Locate the cell with the specified text and output its [X, Y] center coordinate. 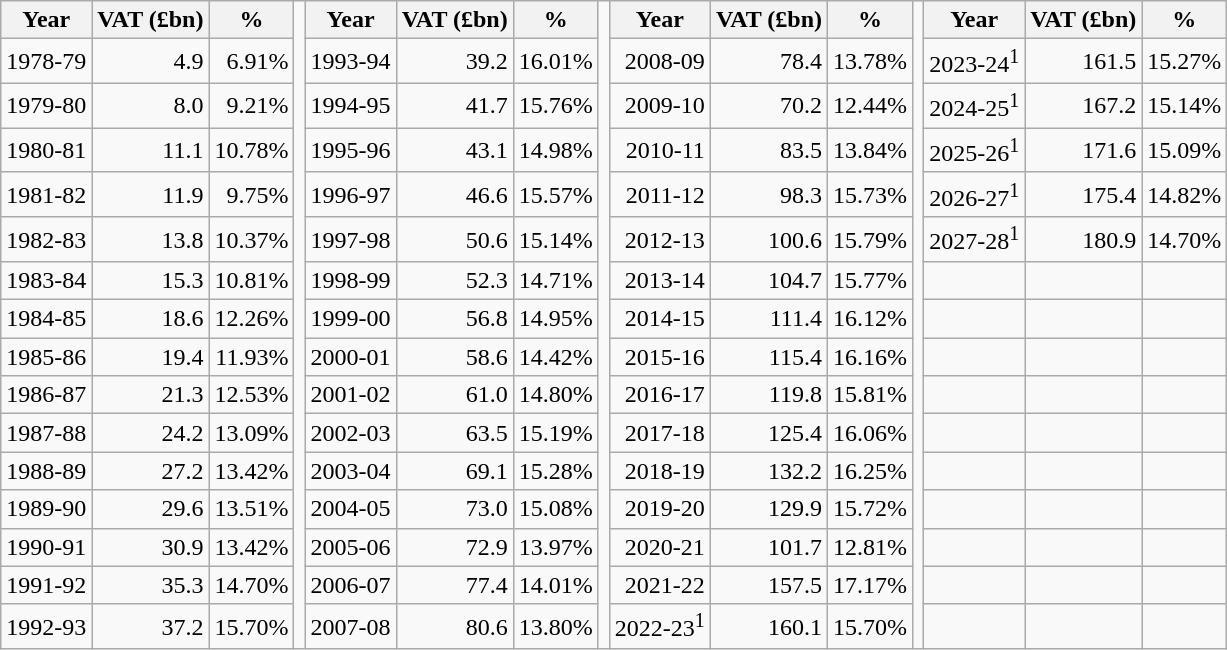
1998-99 [350, 281]
2000-01 [350, 357]
2022-231 [660, 626]
1997-98 [350, 240]
37.2 [150, 626]
69.1 [454, 471]
14.42% [556, 357]
78.4 [768, 62]
17.17% [870, 585]
27.2 [150, 471]
1988-89 [46, 471]
15.76% [556, 106]
13.8 [150, 240]
13.84% [870, 150]
2015-16 [660, 357]
50.6 [454, 240]
2016-17 [660, 395]
43.1 [454, 150]
19.4 [150, 357]
125.4 [768, 433]
2020-21 [660, 547]
1986-87 [46, 395]
160.1 [768, 626]
175.4 [1084, 194]
15.79% [870, 240]
11.93% [252, 357]
1984-85 [46, 319]
1985-86 [46, 357]
2005-06 [350, 547]
6.91% [252, 62]
115.4 [768, 357]
15.27% [1184, 62]
2011-12 [660, 194]
15.73% [870, 194]
13.51% [252, 509]
13.09% [252, 433]
73.0 [454, 509]
2010-11 [660, 150]
30.9 [150, 547]
10.78% [252, 150]
14.01% [556, 585]
2021-22 [660, 585]
171.6 [1084, 150]
13.80% [556, 626]
12.53% [252, 395]
180.9 [1084, 240]
1989-90 [46, 509]
1999-00 [350, 319]
2019-20 [660, 509]
12.26% [252, 319]
4.9 [150, 62]
15.19% [556, 433]
15.81% [870, 395]
2018-19 [660, 471]
10.37% [252, 240]
2024-251 [974, 106]
129.9 [768, 509]
13.78% [870, 62]
83.5 [768, 150]
72.9 [454, 547]
1994-95 [350, 106]
9.21% [252, 106]
2013-14 [660, 281]
1996-97 [350, 194]
98.3 [768, 194]
1987-88 [46, 433]
24.2 [150, 433]
58.6 [454, 357]
9.75% [252, 194]
15.28% [556, 471]
15.57% [556, 194]
16.12% [870, 319]
2026-271 [974, 194]
46.6 [454, 194]
8.0 [150, 106]
2001-02 [350, 395]
2014-15 [660, 319]
41.7 [454, 106]
39.2 [454, 62]
29.6 [150, 509]
14.98% [556, 150]
157.5 [768, 585]
18.6 [150, 319]
1982-83 [46, 240]
12.44% [870, 106]
1995-96 [350, 150]
2023-241 [974, 62]
1993-94 [350, 62]
15.77% [870, 281]
16.25% [870, 471]
80.6 [454, 626]
11.1 [150, 150]
1979-80 [46, 106]
15.09% [1184, 150]
14.71% [556, 281]
101.7 [768, 547]
1992-93 [46, 626]
16.16% [870, 357]
35.3 [150, 585]
61.0 [454, 395]
12.81% [870, 547]
100.6 [768, 240]
2009-10 [660, 106]
132.2 [768, 471]
119.8 [768, 395]
161.5 [1084, 62]
77.4 [454, 585]
167.2 [1084, 106]
14.82% [1184, 194]
2003-04 [350, 471]
1980-81 [46, 150]
1978-79 [46, 62]
1981-82 [46, 194]
2004-05 [350, 509]
2007-08 [350, 626]
2008-09 [660, 62]
11.9 [150, 194]
14.95% [556, 319]
2017-18 [660, 433]
14.80% [556, 395]
21.3 [150, 395]
2027-281 [974, 240]
70.2 [768, 106]
2002-03 [350, 433]
16.01% [556, 62]
2025-261 [974, 150]
56.8 [454, 319]
1991-92 [46, 585]
1990-91 [46, 547]
104.7 [768, 281]
15.3 [150, 281]
52.3 [454, 281]
10.81% [252, 281]
15.08% [556, 509]
2006-07 [350, 585]
13.97% [556, 547]
2012-13 [660, 240]
111.4 [768, 319]
16.06% [870, 433]
63.5 [454, 433]
1983-84 [46, 281]
15.72% [870, 509]
